Detect which cell encompasses the target text, then output its (X, Y) center coordinate. 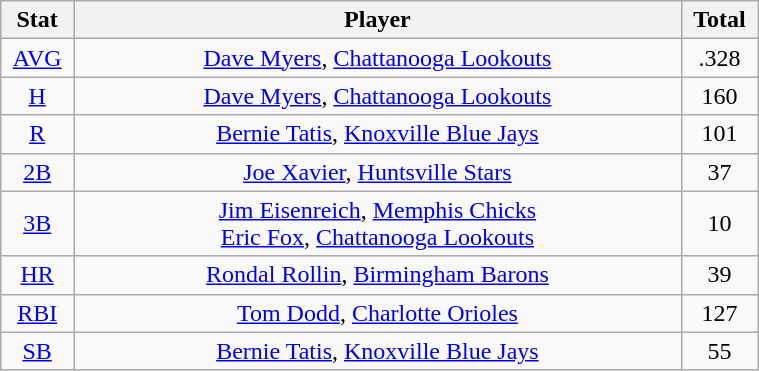
Jim Eisenreich, Memphis Chicks Eric Fox, Chattanooga Lookouts (378, 224)
Joe Xavier, Huntsville Stars (378, 172)
55 (719, 351)
Total (719, 20)
160 (719, 96)
Tom Dodd, Charlotte Orioles (378, 313)
2B (38, 172)
37 (719, 172)
10 (719, 224)
Stat (38, 20)
101 (719, 134)
HR (38, 275)
3B (38, 224)
RBI (38, 313)
Rondal Rollin, Birmingham Barons (378, 275)
AVG (38, 58)
.328 (719, 58)
R (38, 134)
SB (38, 351)
39 (719, 275)
H (38, 96)
127 (719, 313)
Player (378, 20)
